Detect which cell encompasses the target text, then output its (X, Y) center coordinate. 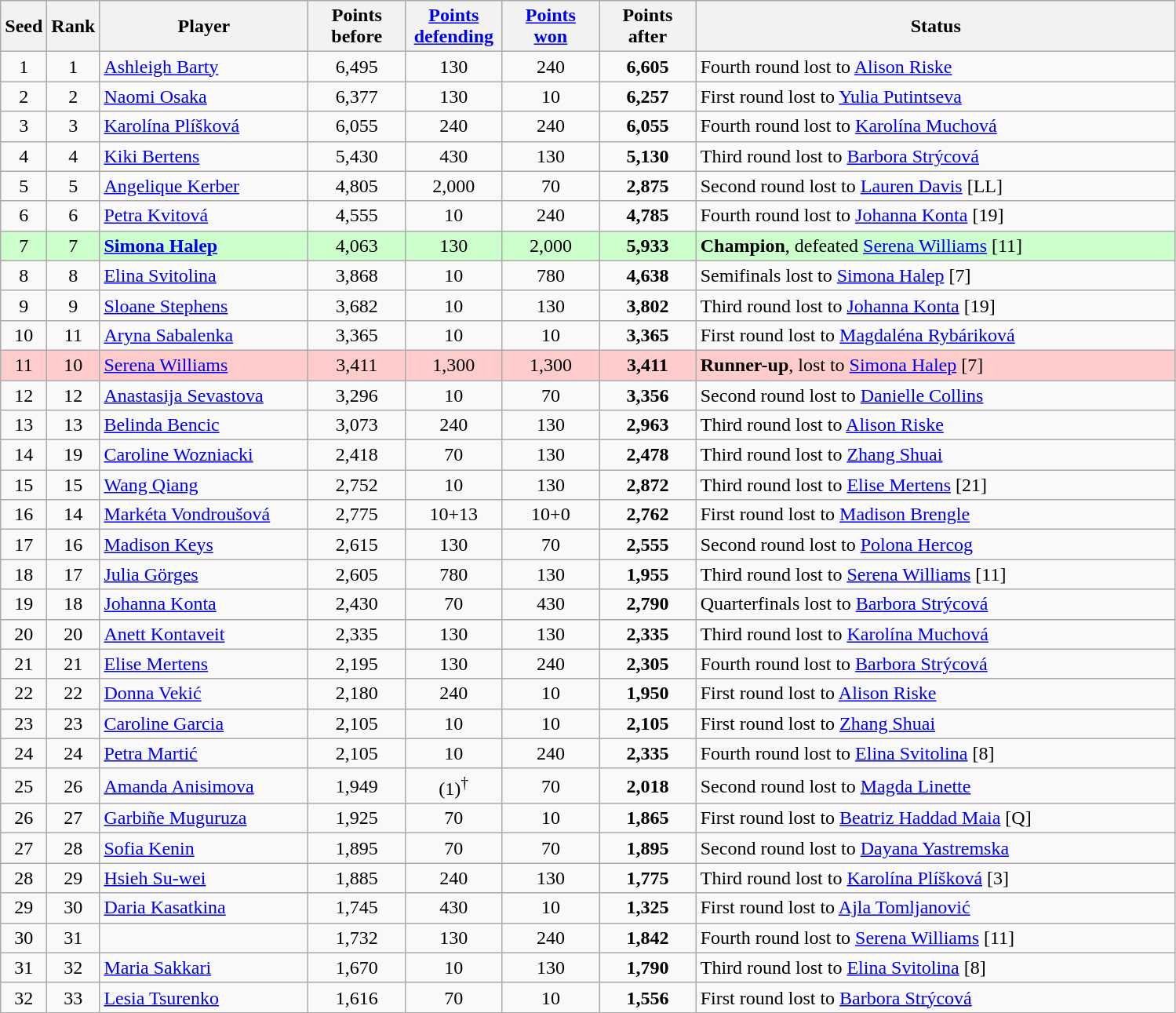
First round lost to Beatriz Haddad Maia [Q] (935, 818)
2,752 (357, 485)
Third round lost to Johanna Konta [19] (935, 305)
Naomi Osaka (204, 97)
Julia Görges (204, 574)
Status (935, 27)
3,682 (357, 305)
Sloane Stephens (204, 305)
Johanna Konta (204, 604)
10+13 (454, 515)
1,885 (357, 878)
Second round lost to Lauren Davis [LL] (935, 186)
4,638 (648, 275)
(1)† (454, 786)
1,732 (357, 938)
1,865 (648, 818)
1,955 (648, 574)
3,802 (648, 305)
4,555 (357, 216)
Fourth round lost to Alison Riske (935, 67)
Third round lost to Alison Riske (935, 425)
First round lost to Madison Brengle (935, 515)
Wang Qiang (204, 485)
First round lost to Zhang Shuai (935, 723)
5,130 (648, 156)
6,377 (357, 97)
4,785 (648, 216)
Petra Kvitová (204, 216)
Kiki Bertens (204, 156)
Quarterfinals lost to Barbora Strýcová (935, 604)
Markéta Vondroušová (204, 515)
2,195 (357, 664)
Petra Martić (204, 753)
6,257 (648, 97)
3,296 (357, 395)
Belinda Bencic (204, 425)
1,842 (648, 938)
2,430 (357, 604)
1,950 (648, 694)
1,325 (648, 908)
3,868 (357, 275)
Third round lost to Elise Mertens [21] (935, 485)
3,356 (648, 395)
Maria Sakkari (204, 967)
2,555 (648, 545)
Daria Kasatkina (204, 908)
Third round lost to Karolína Plíšková [3] (935, 878)
2,775 (357, 515)
Caroline Wozniacki (204, 455)
Second round lost to Dayana Yastremska (935, 848)
1,670 (357, 967)
2,790 (648, 604)
Rank (74, 27)
Fourth round lost to Barbora Strýcová (935, 664)
First round lost to Magdaléna Rybáriková (935, 335)
Karolína Plíšková (204, 126)
Third round lost to Elina Svitolina [8] (935, 967)
Fourth round lost to Johanna Konta [19] (935, 216)
Sofia Kenin (204, 848)
Aryna Sabalenka (204, 335)
4,063 (357, 246)
2,180 (357, 694)
1,556 (648, 997)
3,073 (357, 425)
Fourth round lost to Elina Svitolina [8] (935, 753)
Points before (357, 27)
6,605 (648, 67)
First round lost to Yulia Putintseva (935, 97)
Runner-up, lost to Simona Halep [7] (935, 365)
Second round lost to Danielle Collins (935, 395)
4,805 (357, 186)
2,305 (648, 664)
1,745 (357, 908)
1,775 (648, 878)
5,933 (648, 246)
Second round lost to Polona Hercog (935, 545)
Third round lost to Serena Williams [11] (935, 574)
Semifinals lost to Simona Halep [7] (935, 275)
2,018 (648, 786)
Seed (24, 27)
Points defending (454, 27)
1,790 (648, 967)
6,495 (357, 67)
2,875 (648, 186)
2,418 (357, 455)
1,925 (357, 818)
Hsieh Su-wei (204, 878)
Points won (551, 27)
Player (204, 27)
Third round lost to Karolína Muchová (935, 634)
10+0 (551, 515)
Serena Williams (204, 365)
Elise Mertens (204, 664)
Madison Keys (204, 545)
Simona Halep (204, 246)
33 (74, 997)
2,478 (648, 455)
First round lost to Alison Riske (935, 694)
Fourth round lost to Serena Williams [11] (935, 938)
Champion, defeated Serena Williams [11] (935, 246)
1,949 (357, 786)
2,605 (357, 574)
1,616 (357, 997)
Lesia Tsurenko (204, 997)
Ashleigh Barty (204, 67)
Caroline Garcia (204, 723)
Third round lost to Barbora Strýcová (935, 156)
Amanda Anisimova (204, 786)
Points after (648, 27)
Angelique Kerber (204, 186)
5,430 (357, 156)
2,762 (648, 515)
Third round lost to Zhang Shuai (935, 455)
Second round lost to Magda Linette (935, 786)
First round lost to Ajla Tomljanović (935, 908)
First round lost to Barbora Strýcová (935, 997)
Fourth round lost to Karolína Muchová (935, 126)
Elina Svitolina (204, 275)
2,872 (648, 485)
2,963 (648, 425)
Anastasija Sevastova (204, 395)
25 (24, 786)
Garbiñe Muguruza (204, 818)
Donna Vekić (204, 694)
Anett Kontaveit (204, 634)
2,615 (357, 545)
